Determine the (x, y) coordinate at the center of the cell enclosing the given text.  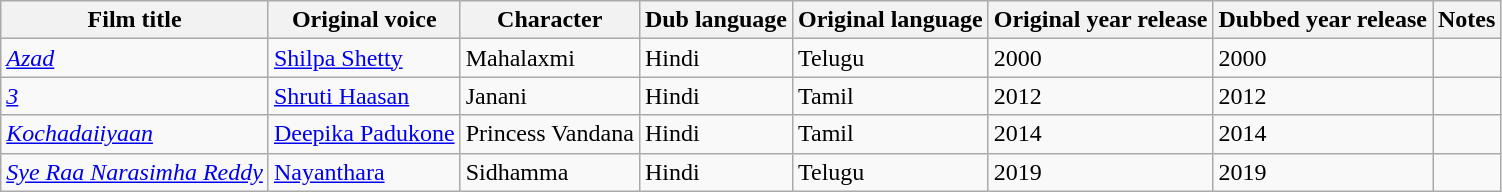
Sidhamma (550, 172)
Dubbed year release (1322, 20)
Character (550, 20)
Shilpa Shetty (364, 58)
Film title (135, 20)
Janani (550, 96)
Notes (1466, 20)
Sye Raa Narasimha Reddy (135, 172)
Mahalaxmi (550, 58)
Original language (890, 20)
Kochadaiiyaan (135, 134)
3 (135, 96)
Deepika Padukone (364, 134)
Princess Vandana (550, 134)
Shruti Haasan (364, 96)
Original year release (1100, 20)
Nayanthara (364, 172)
Azad (135, 58)
Original voice (364, 20)
Dub language (716, 20)
